Output the (x, y) coordinate of the center of the cell containing the given text.  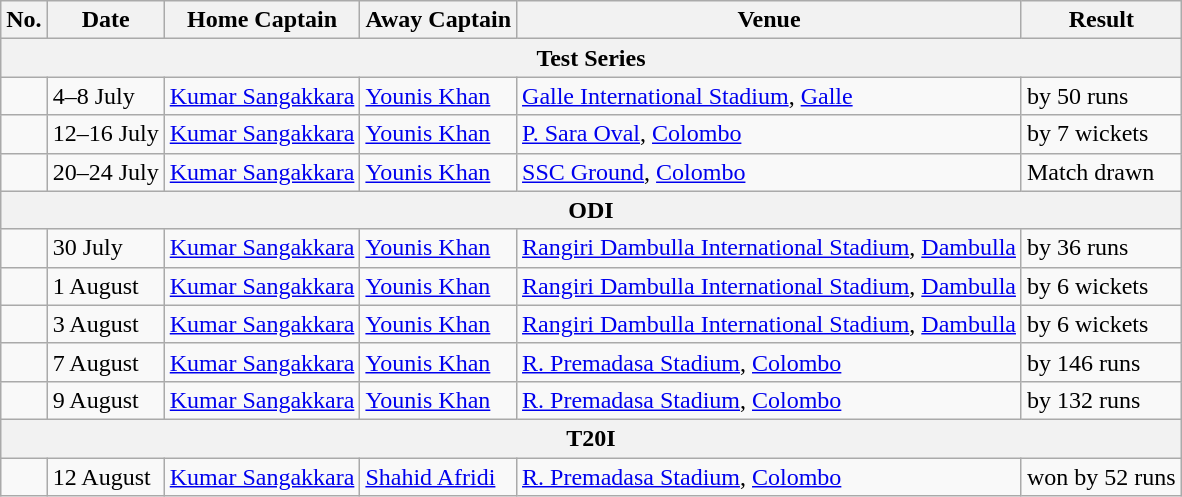
Home Captain (262, 20)
12–16 July (106, 134)
Test Series (591, 58)
by 132 runs (1101, 400)
No. (24, 20)
P. Sara Oval, Colombo (770, 134)
12 August (106, 477)
Venue (770, 20)
won by 52 runs (1101, 477)
by 50 runs (1101, 96)
ODI (591, 210)
Date (106, 20)
9 August (106, 400)
20–24 July (106, 172)
by 7 wickets (1101, 134)
Shahid Afridi (438, 477)
by 146 runs (1101, 362)
by 36 runs (1101, 248)
3 August (106, 324)
30 July (106, 248)
7 August (106, 362)
1 August (106, 286)
T20I (591, 438)
Away Captain (438, 20)
Match drawn (1101, 172)
4–8 July (106, 96)
Result (1101, 20)
SSC Ground, Colombo (770, 172)
Galle International Stadium, Galle (770, 96)
